Locate the cell with the specified text and output its [X, Y] center coordinate. 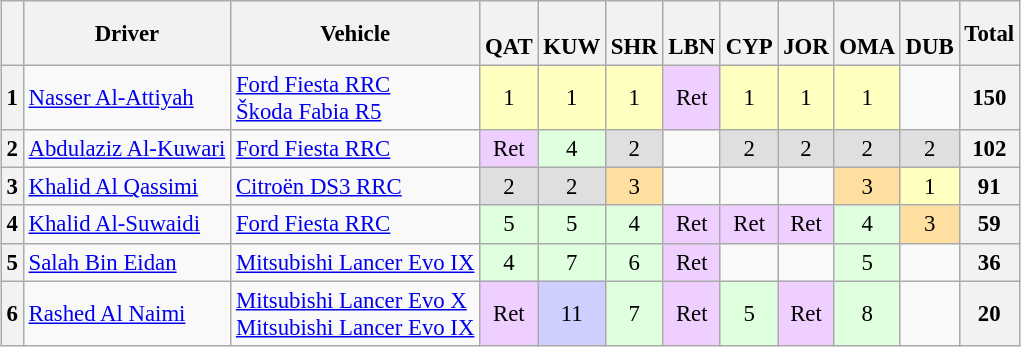
JOR [806, 34]
CYP [748, 34]
QAT [509, 34]
Vehicle [356, 34]
36 [989, 262]
Ford Fiesta RRCŠkoda Fabia R5 [356, 98]
DUB [930, 34]
Khalid Al-Suwaidi [126, 224]
Citroën DS3 RRC [356, 187]
Salah Bin Eidan [126, 262]
102 [989, 149]
Rashed Al Naimi [126, 314]
Abdulaziz Al-Kuwari [126, 149]
150 [989, 98]
Mitsubishi Lancer Evo IX [356, 262]
SHR [634, 34]
Nasser Al-Attiyah [126, 98]
11 [572, 314]
Driver [126, 34]
8 [867, 314]
59 [989, 224]
Mitsubishi Lancer Evo XMitsubishi Lancer Evo IX [356, 314]
OMA [867, 34]
Khalid Al Qassimi [126, 187]
Total [989, 34]
KUW [572, 34]
20 [989, 314]
LBN [692, 34]
91 [989, 187]
